Scan for the cell matching the given text and deliver its [X, Y] coordinate at center. 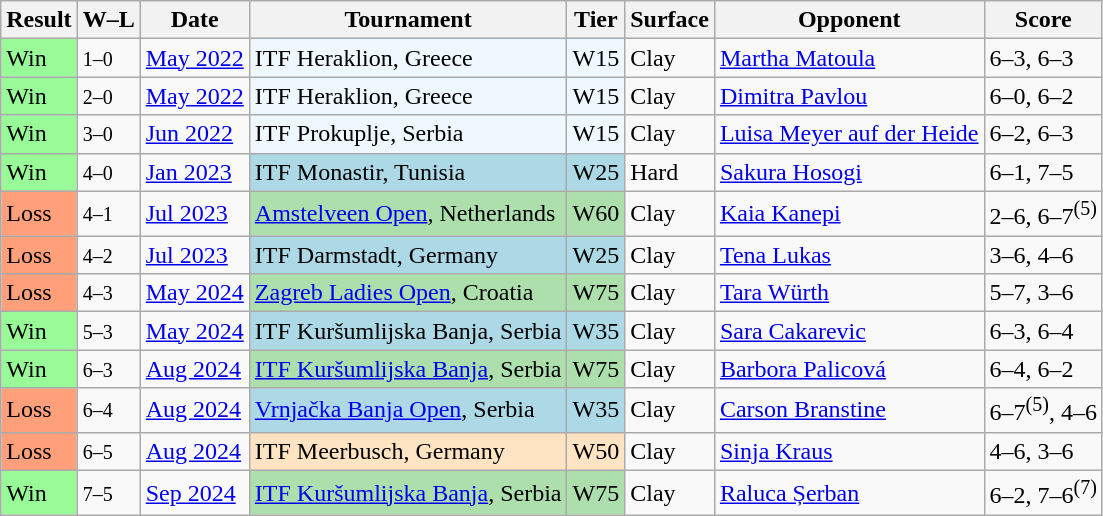
Zagreb Ladies Open, Croatia [408, 293]
4–6, 3–6 [1043, 451]
ITF Monastir, Tunisia [408, 172]
Tara Würth [849, 293]
6–4 [108, 410]
3–6, 4–6 [1043, 255]
6–1, 7–5 [1043, 172]
6–2, 6–3 [1043, 134]
Dimitra Pavlou [849, 96]
W50 [596, 451]
6–3, 6–3 [1043, 58]
Hard [670, 172]
2–6, 6–7(5) [1043, 214]
2–0 [108, 96]
Martha Matoula [849, 58]
ITF Prokuplje, Serbia [408, 134]
ITF Darmstadt, Germany [408, 255]
Jan 2023 [194, 172]
Kaia Kanepi [849, 214]
4–3 [108, 293]
Date [194, 20]
Sakura Hosogi [849, 172]
4–1 [108, 214]
Raluca Șerban [849, 492]
Sara Cakarevic [849, 331]
Result [39, 20]
Tena Lukas [849, 255]
Barbora Palicová [849, 369]
Luisa Meyer auf der Heide [849, 134]
Surface [670, 20]
Score [1043, 20]
6–4, 6–2 [1043, 369]
6–5 [108, 451]
7–5 [108, 492]
Jun 2022 [194, 134]
Vrnjačka Banja Open, Serbia [408, 410]
6–3 [108, 369]
W60 [596, 214]
6–3, 6–4 [1043, 331]
Tournament [408, 20]
1–0 [108, 58]
5–3 [108, 331]
6–2, 7–6(7) [1043, 492]
Carson Branstine [849, 410]
4–0 [108, 172]
5–7, 3–6 [1043, 293]
Amstelveen Open, Netherlands [408, 214]
4–2 [108, 255]
6–7(5), 4–6 [1043, 410]
W–L [108, 20]
Tier [596, 20]
ITF Meerbusch, Germany [408, 451]
Sep 2024 [194, 492]
Sinja Kraus [849, 451]
3–0 [108, 134]
Opponent [849, 20]
6–0, 6–2 [1043, 96]
